Locate the cell with the specified text and output its (X, Y) center coordinate. 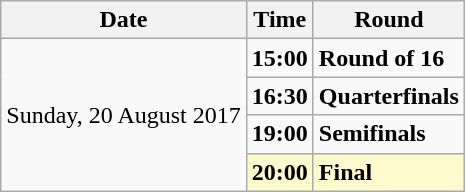
15:00 (280, 58)
16:30 (280, 96)
Date (124, 20)
Time (280, 20)
19:00 (280, 134)
Round (388, 20)
Sunday, 20 August 2017 (124, 115)
Round of 16 (388, 58)
Final (388, 172)
Quarterfinals (388, 96)
20:00 (280, 172)
Semifinals (388, 134)
